Output the (x, y) coordinate of the center of the cell containing the given text.  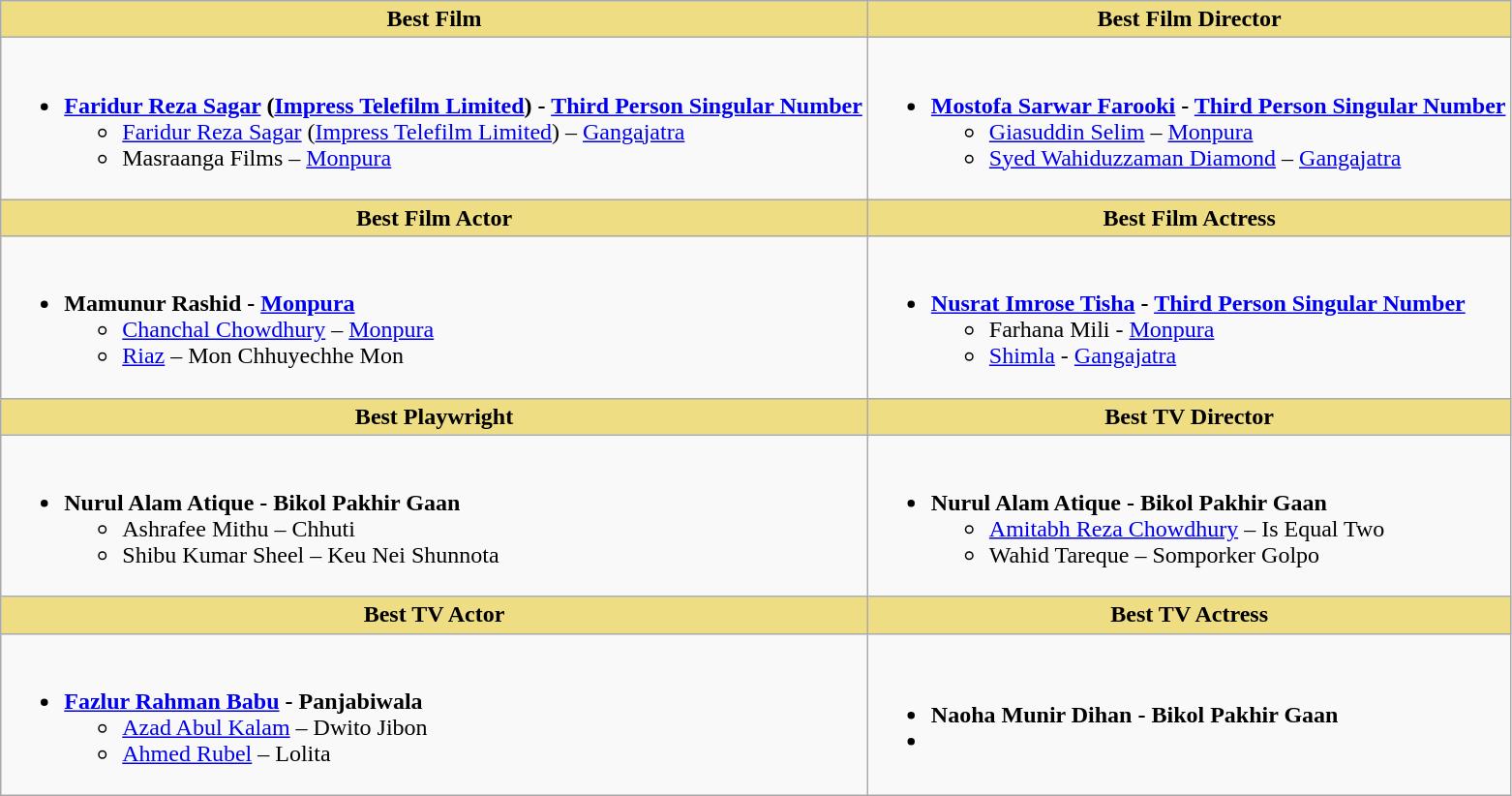
Fazlur Rahman Babu - PanjabiwalaAzad Abul Kalam – Dwito JibonAhmed Rubel – Lolita (435, 715)
Mostofa Sarwar Farooki - Third Person Singular NumberGiasuddin Selim – MonpuraSyed Wahiduzzaman Diamond – Gangajatra (1189, 118)
Nurul Alam Atique - Bikol Pakhir GaanAshrafee Mithu – ChhutiShibu Kumar Sheel – Keu Nei Shunnota (435, 515)
Best Film Actor (435, 218)
Best Film (435, 19)
Best TV Actor (435, 615)
Nusrat Imrose Tisha - Third Person Singular NumberFarhana Mili - MonpuraShimla - Gangajatra (1189, 318)
Best Playwright (435, 416)
Best Film Director (1189, 19)
Naoha Munir Dihan - Bikol Pakhir Gaan (1189, 715)
Nurul Alam Atique - Bikol Pakhir GaanAmitabh Reza Chowdhury – Is Equal TwoWahid Tareque – Somporker Golpo (1189, 515)
Best TV Director (1189, 416)
Mamunur Rashid - MonpuraChanchal Chowdhury – MonpuraRiaz – Mon Chhuyechhe Mon (435, 318)
Best Film Actress (1189, 218)
Best TV Actress (1189, 615)
